Detect which cell encompasses the target text, then output its [X, Y] center coordinate. 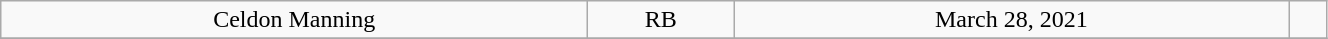
March 28, 2021 [1012, 20]
RB [661, 20]
Celdon Manning [294, 20]
